Extract the (x, y) coordinate from the center of the cell holding the provided text.  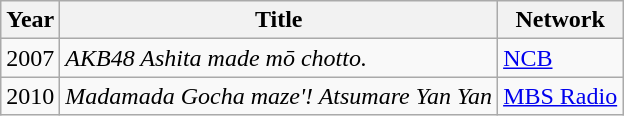
AKB48 Ashita made mō chotto. (279, 58)
2010 (30, 96)
MBS Radio (560, 96)
Madamada Gocha maze'! Atsumare Yan Yan (279, 96)
Network (560, 20)
2007 (30, 58)
Year (30, 20)
Title (279, 20)
NCB (560, 58)
